Output the (X, Y) coordinate of the center of the cell containing the given text.  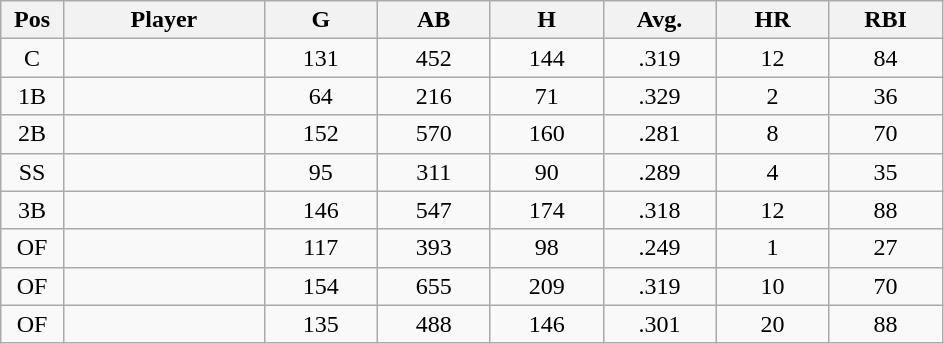
1B (32, 96)
174 (546, 210)
.329 (660, 96)
.289 (660, 172)
.249 (660, 248)
90 (546, 172)
.301 (660, 324)
G (320, 20)
135 (320, 324)
95 (320, 172)
Player (164, 20)
570 (434, 134)
.318 (660, 210)
84 (886, 58)
152 (320, 134)
RBI (886, 20)
98 (546, 248)
C (32, 58)
393 (434, 248)
117 (320, 248)
488 (434, 324)
.281 (660, 134)
452 (434, 58)
SS (32, 172)
27 (886, 248)
H (546, 20)
4 (772, 172)
216 (434, 96)
144 (546, 58)
2B (32, 134)
2 (772, 96)
36 (886, 96)
10 (772, 286)
131 (320, 58)
3B (32, 210)
AB (434, 20)
209 (546, 286)
64 (320, 96)
20 (772, 324)
71 (546, 96)
HR (772, 20)
154 (320, 286)
547 (434, 210)
311 (434, 172)
8 (772, 134)
Avg. (660, 20)
160 (546, 134)
655 (434, 286)
1 (772, 248)
35 (886, 172)
Pos (32, 20)
